Return (x, y) of the center of cell containing provided text 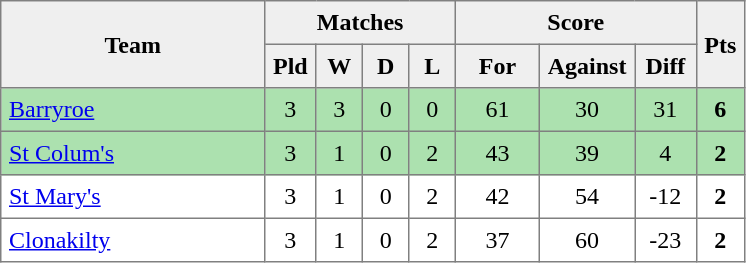
Clonakilty (133, 240)
39 (586, 153)
W (339, 66)
60 (586, 240)
42 (497, 197)
Against (586, 66)
37 (497, 240)
Matches (360, 23)
Barryroe (133, 110)
D (385, 66)
43 (497, 153)
L (432, 66)
61 (497, 110)
Score (576, 23)
St Mary's (133, 197)
54 (586, 197)
-12 (666, 197)
For (497, 66)
Diff (666, 66)
Team (133, 44)
Pld (290, 66)
-23 (666, 240)
6 (720, 110)
St Colum's (133, 153)
Pts (720, 44)
30 (586, 110)
4 (666, 153)
31 (666, 110)
